Scan for the cell matching the given text and deliver its (x, y) coordinate at center. 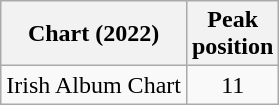
11 (232, 85)
Peakposition (232, 34)
Chart (2022) (94, 34)
Irish Album Chart (94, 85)
